Scan for the cell matching the given text and deliver its (x, y) coordinate at center. 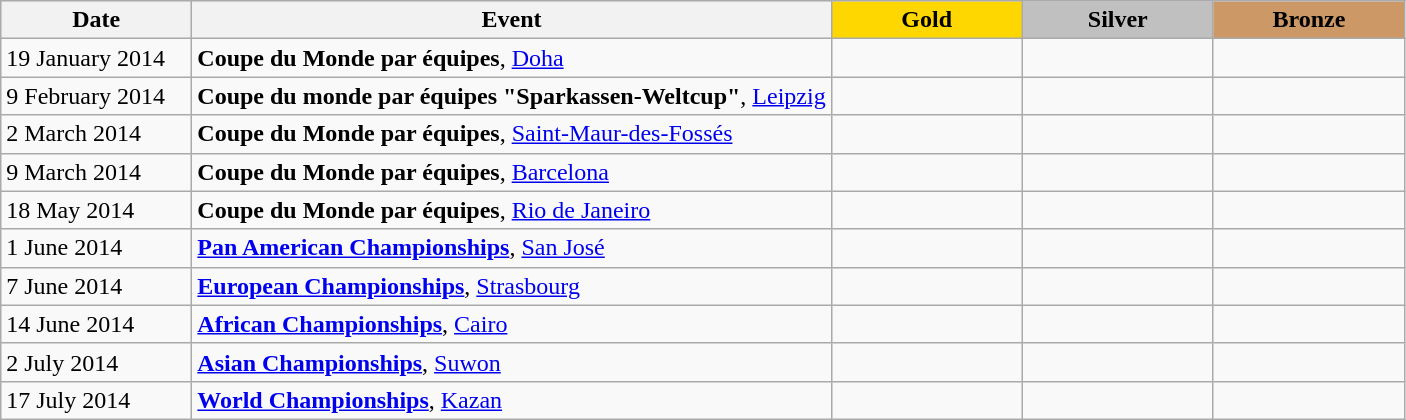
2 July 2014 (96, 362)
European Championships, Strasbourg (512, 286)
2 March 2014 (96, 134)
18 May 2014 (96, 210)
Coupe du monde par équipes "Sparkassen-Weltcup", Leipzig (512, 96)
Coupe du Monde par équipes, Doha (512, 58)
African Championships, Cairo (512, 324)
1 June 2014 (96, 248)
Pan American Championships, San José (512, 248)
Coupe du Monde par équipes, Rio de Janeiro (512, 210)
7 June 2014 (96, 286)
14 June 2014 (96, 324)
Coupe du Monde par équipes, Barcelona (512, 172)
9 March 2014 (96, 172)
17 July 2014 (96, 400)
Event (512, 20)
Silver (1118, 20)
Bronze (1308, 20)
World Championships, Kazan (512, 400)
Gold (926, 20)
Asian Championships, Suwon (512, 362)
9 February 2014 (96, 96)
Coupe du Monde par équipes, Saint-Maur-des-Fossés (512, 134)
19 January 2014 (96, 58)
Date (96, 20)
